Provide the [x, y] coordinate of the cell's center where the given text is located.  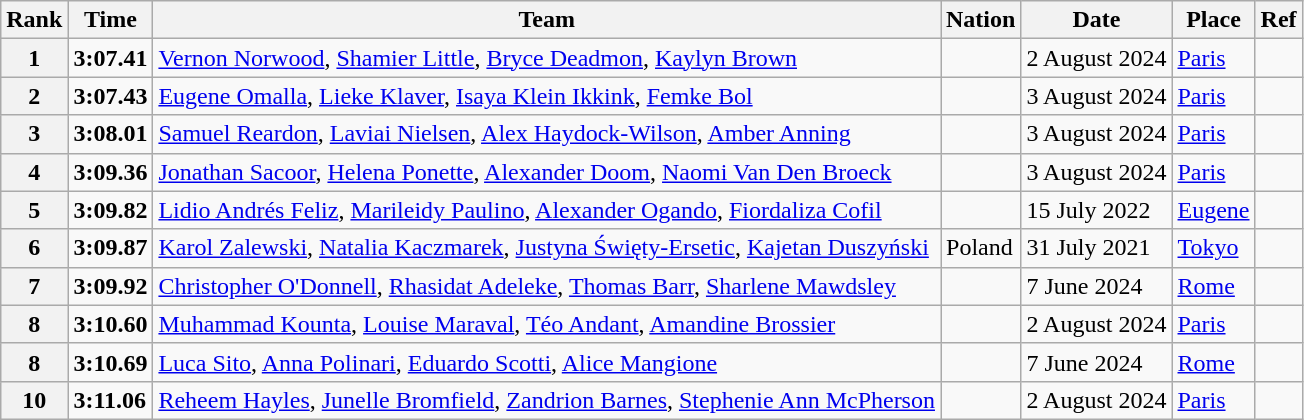
Tokyo [1214, 248]
Karol Zalewski, Natalia Kaczmarek, Justyna Święty-Ersetic, Kajetan Duszyński [547, 248]
Jonathan Sacoor, Helena Ponette, Alexander Doom, Naomi Van Den Broeck [547, 172]
10 [34, 400]
Time [110, 20]
Rank [34, 20]
Poland [980, 248]
3:07.43 [110, 96]
3:09.82 [110, 210]
3:09.92 [110, 286]
1 [34, 58]
Luca Sito, Anna Polinari, Eduardo Scotti, Alice Mangione [547, 362]
3:10.60 [110, 324]
Lidio Andrés Feliz, Marileidy Paulino, Alexander Ogando, Fiordaliza Cofil [547, 210]
2 [34, 96]
6 [34, 248]
Samuel Reardon, Laviai Nielsen, Alex Haydock-Wilson, Amber Anning [547, 134]
Team [547, 20]
Vernon Norwood, Shamier Little, Bryce Deadmon, Kaylyn Brown [547, 58]
3:07.41 [110, 58]
3:11.06 [110, 400]
3:10.69 [110, 362]
Date [1096, 20]
Eugene Omalla, Lieke Klaver, Isaya Klein Ikkink, Femke Bol [547, 96]
31 July 2021 [1096, 248]
Ref [1278, 20]
7 [34, 286]
Place [1214, 20]
3:08.01 [110, 134]
Reheem Hayles, Junelle Bromfield, Zandrion Barnes, Stephenie Ann McPherson [547, 400]
Nation [980, 20]
3:09.87 [110, 248]
Muhammad Kounta, Louise Maraval, Téo Andant, Amandine Brossier [547, 324]
5 [34, 210]
Eugene [1214, 210]
4 [34, 172]
3 [34, 134]
15 July 2022 [1096, 210]
3:09.36 [110, 172]
Christopher O'Donnell, Rhasidat Adeleke, Thomas Barr, Sharlene Mawdsley [547, 286]
